Pinpoint the cell where the given text exists, returning its [x, y] midpoint coordinate. 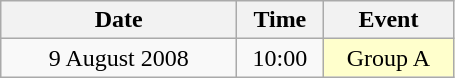
Event [388, 20]
Date [119, 20]
Time [280, 20]
10:00 [280, 58]
Group A [388, 58]
9 August 2008 [119, 58]
